Return the [x, y] coordinate for the center point of the cell that contains the specified text.  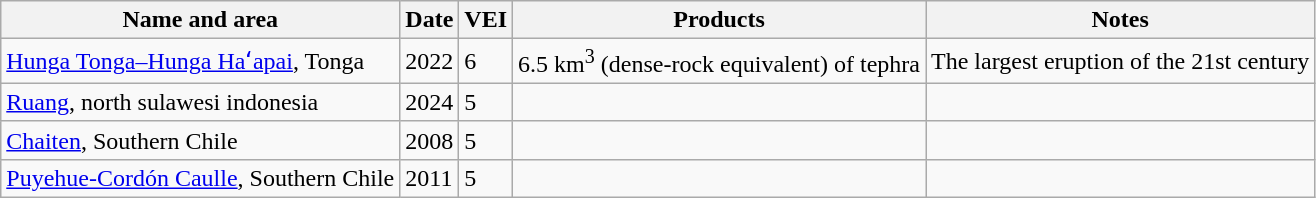
Notes [1120, 20]
Puyehue-Cordón Caulle, Southern Chile [200, 178]
Name and area [200, 20]
2011 [430, 178]
Chaiten, Southern Chile [200, 140]
Products [720, 20]
VEI [486, 20]
Ruang, north sulawesi indonesia [200, 102]
6.5 km3 (dense-rock equivalent) of tephra [720, 62]
2022 [430, 62]
2024 [430, 102]
6 [486, 62]
2008 [430, 140]
The largest eruption of the 21st century [1120, 62]
Hunga Tonga–Hunga Haʻapai, Tonga [200, 62]
Date [430, 20]
